Extract the [x, y] coordinate from the center of the cell holding the provided text.  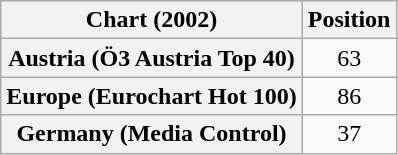
Position [349, 20]
63 [349, 58]
Europe (Eurochart Hot 100) [152, 96]
86 [349, 96]
Austria (Ö3 Austria Top 40) [152, 58]
Chart (2002) [152, 20]
37 [349, 134]
Germany (Media Control) [152, 134]
